Output the (x, y) coordinate of the center of the cell containing the given text.  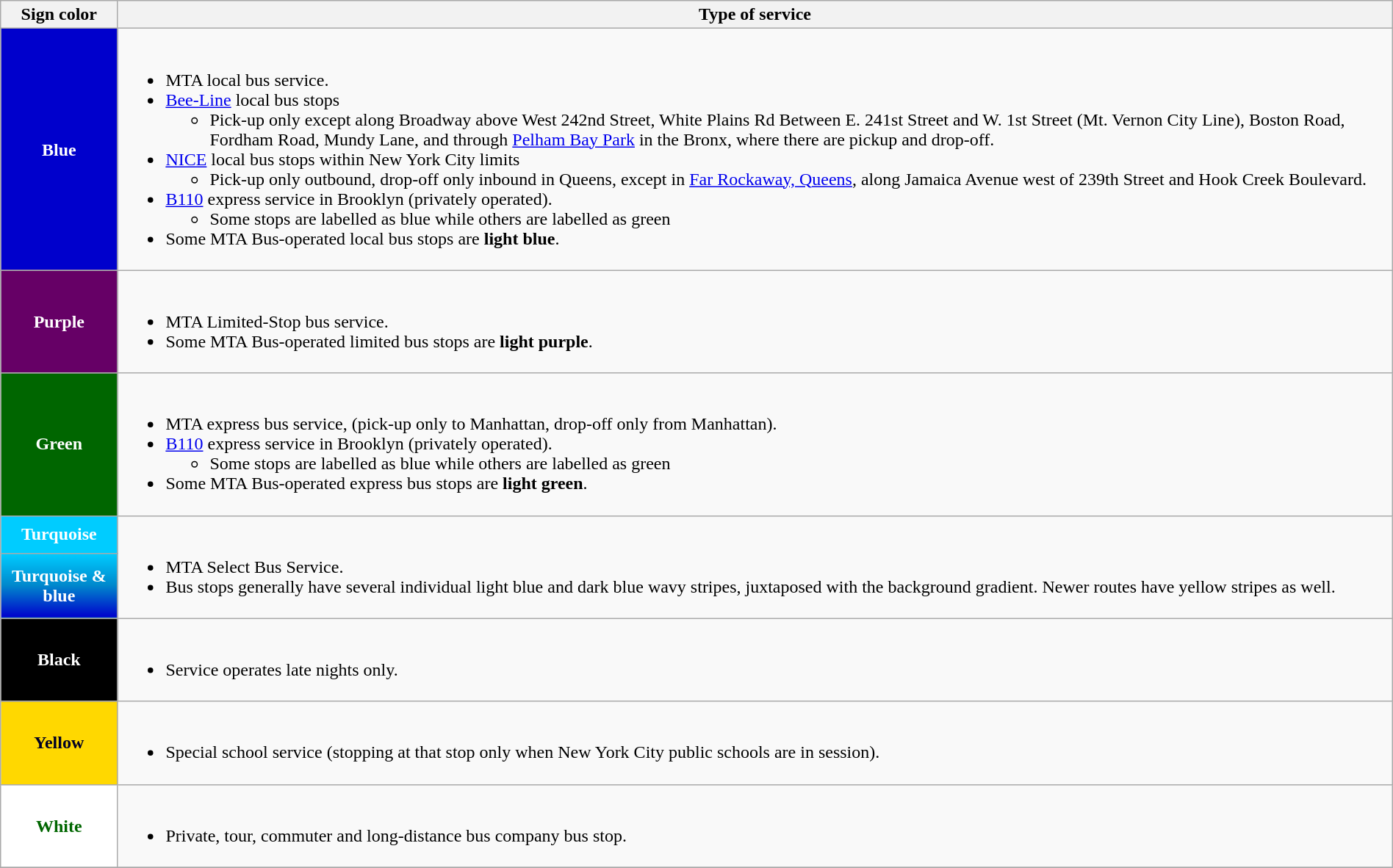
Blue (59, 150)
Special school service (stopping at that stop only when New York City public schools are in session). (755, 743)
Yellow (59, 743)
Turquoise & blue (59, 586)
Sign color (59, 15)
White (59, 825)
Type of service (755, 15)
Purple (59, 322)
Turquoise (59, 535)
Service operates late nights only. (755, 659)
Private, tour, commuter and long-distance bus company bus stop. (755, 825)
Green (59, 444)
Black (59, 659)
MTA Limited-Stop bus service.Some MTA Bus-operated limited bus stops are light purple. (755, 322)
